Extract the [X, Y] coordinate from the center of the cell holding the provided text.  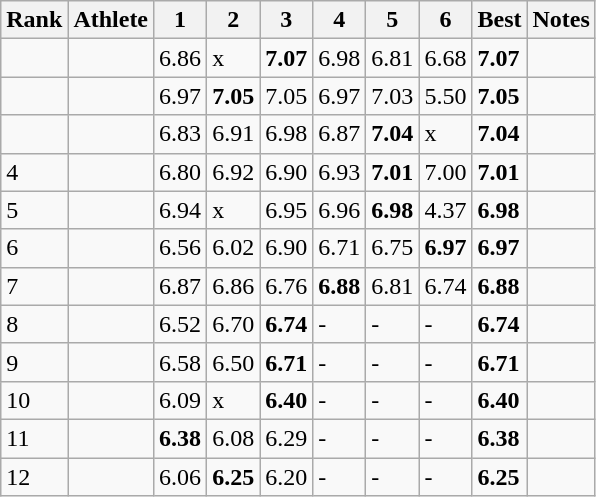
8 [34, 324]
6.58 [180, 362]
6.80 [180, 172]
6.76 [286, 286]
10 [34, 400]
6.29 [286, 438]
Best [500, 20]
6.95 [286, 210]
3 [286, 20]
6.83 [180, 134]
6.02 [234, 248]
2 [234, 20]
4.37 [446, 210]
Athlete [111, 20]
6.06 [180, 477]
6.09 [180, 400]
7 [34, 286]
6.94 [180, 210]
5.50 [446, 96]
7.03 [392, 96]
6.75 [392, 248]
6.56 [180, 248]
6.20 [286, 477]
Rank [34, 20]
1 [180, 20]
6.68 [446, 58]
9 [34, 362]
11 [34, 438]
6.50 [234, 362]
Notes [561, 20]
6.91 [234, 134]
6.92 [234, 172]
12 [34, 477]
6.70 [234, 324]
6.08 [234, 438]
7.00 [446, 172]
6.52 [180, 324]
6.93 [340, 172]
6.96 [340, 210]
